Identify which cell holds the provided text, then report its [X, Y] central coordinate. 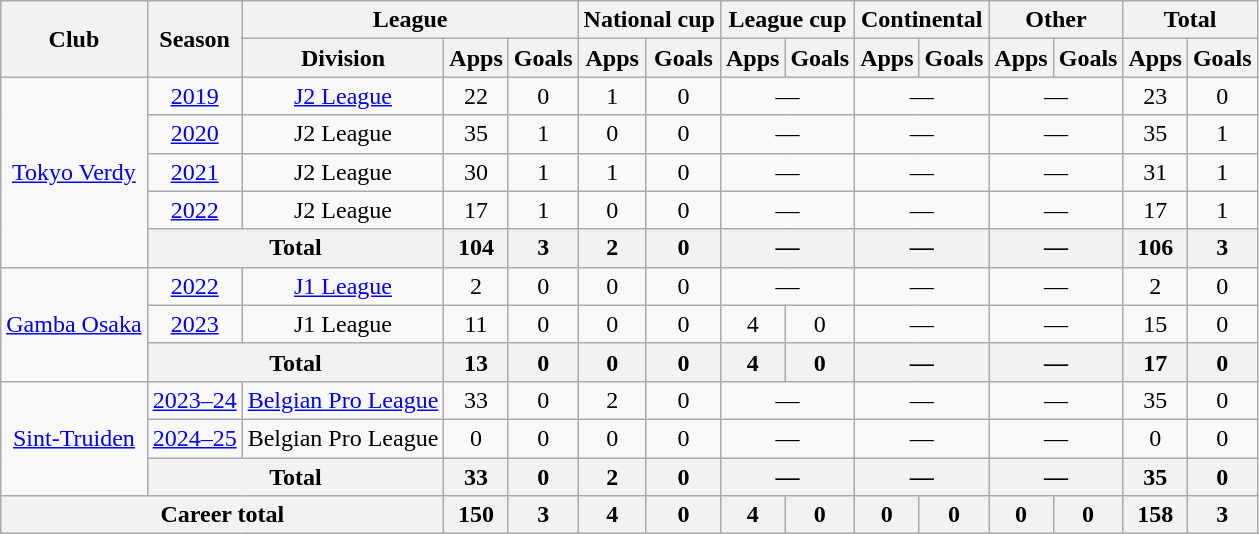
31 [1155, 172]
23 [1155, 96]
2024–25 [194, 438]
Other [1056, 20]
106 [1155, 248]
League cup [787, 20]
Gamba Osaka [74, 324]
2020 [194, 134]
22 [476, 96]
150 [476, 515]
104 [476, 248]
League [410, 20]
13 [476, 362]
11 [476, 324]
Career total [222, 515]
Division [343, 58]
Continental [922, 20]
National cup [649, 20]
2023 [194, 324]
Sint-Truiden [74, 438]
2023–24 [194, 400]
30 [476, 172]
15 [1155, 324]
2019 [194, 96]
Season [194, 39]
158 [1155, 515]
Club [74, 39]
Tokyo Verdy [74, 172]
2021 [194, 172]
